Provide the (x, y) coordinate of the cell's center where the given text is located.  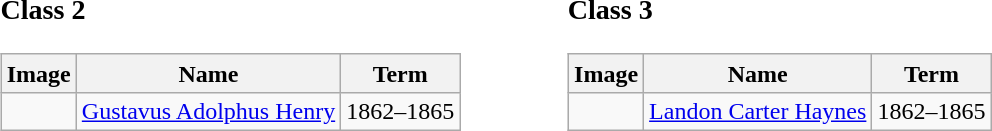
Landon Carter Haynes (758, 111)
Gustavus Adolphus Henry (208, 111)
